Extract the (X, Y) coordinate from the center of the cell holding the provided text.  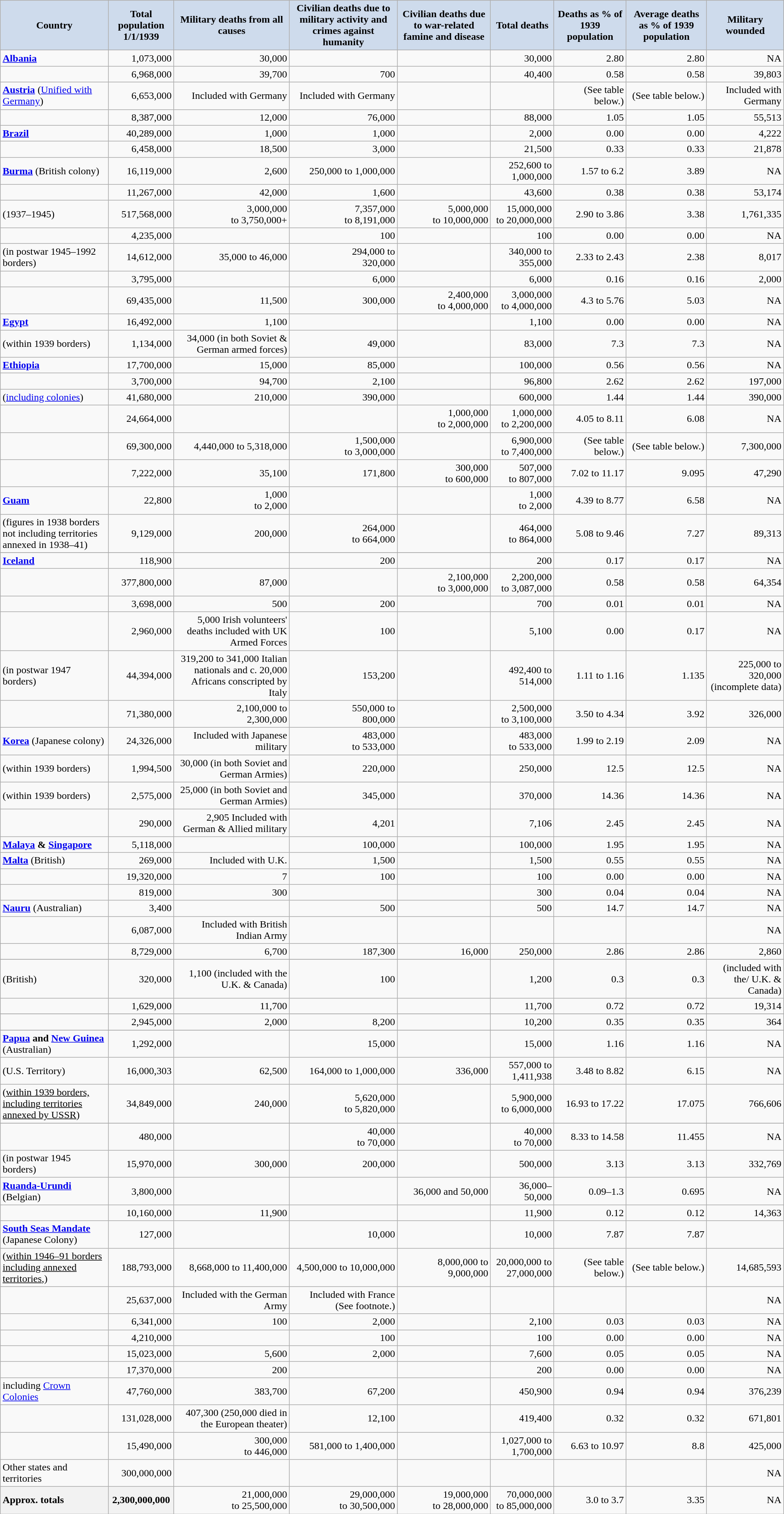
4,201 (343, 823)
41,680,000 (141, 397)
55,513 (745, 117)
70,000,000to 85,000,000 (522, 1501)
17.075 (666, 1104)
517,568,000 (141, 214)
11,267,000 (141, 192)
3,000,000 to 3,750,000+ (232, 214)
1,134,000 (141, 344)
1,200 (522, 979)
1,000,000to 2,000,000 (444, 419)
Included with British Indian Army (232, 930)
47,760,000 (141, 1391)
383,700 (232, 1391)
35,000 to 46,000 (232, 257)
5.08 to 9.46 (590, 533)
1.11 to 1.16 (590, 675)
47,290 (745, 473)
4,500,000 to 10,000,000 (343, 1267)
including Crown Colonies (54, 1391)
21,000,000to 25,500,000 (232, 1501)
5.03 (666, 301)
25,000 (in both Soviet and German Armies) (232, 796)
376,239 (745, 1391)
1,600 (343, 192)
Korea (Japanese colony) (54, 741)
1.57 to 6.2 (590, 171)
4.05 to 8.11 (590, 419)
44,394,000 (141, 675)
4,210,000 (141, 1338)
4,440,000 to 5,318,000 (232, 446)
483,000to 533,000 (343, 741)
8,729,000 (141, 951)
3.92 (666, 714)
6.15 (666, 1071)
3,698,000 (141, 604)
2,575,000 (141, 796)
1,500,000to 3,000,000 (343, 446)
210,000 (232, 397)
4,222 (745, 133)
1,027,000 to 1,700,000 (522, 1445)
22,800 (141, 500)
171,800 (343, 473)
492,400 to 514,000 (522, 675)
40,289,000 (141, 133)
83,000 (522, 344)
(included with the/ U.K. & Canada) (745, 979)
17,370,000 (141, 1369)
3,795,000 (141, 279)
Military wounded (745, 25)
2,945,000 (141, 1022)
85,000 (343, 365)
2.33 to 2.43 (590, 257)
Austria (Unified with Germany) (54, 96)
Included with the German Army (232, 1300)
5,000,000to 10,000,000 (444, 214)
36,000 and 50,000 (444, 1191)
Malta (British) (54, 860)
319,200 to 341,000 Italian nationals and c. 20,000 Africans conscripted by Italy (232, 675)
Malaya & Singapore (54, 845)
600,000 (522, 397)
Deaths as % of 1939 population (590, 25)
336,000 (444, 1071)
250,000 to 1,000,000 (343, 171)
24,326,000 (141, 741)
Total deaths (522, 25)
Ruanda-Urundi (Belgian) (54, 1191)
294,000 to320,000 (343, 257)
370,000 (522, 796)
1,629,000 (141, 1006)
(1937–1945) (54, 214)
10,200 (522, 1022)
1.135 (666, 675)
19,000,000to 28,000,000 (444, 1501)
20,000,000 to 27,000,000 (522, 1267)
Average deaths as % of 1939 population (666, 25)
21,500 (522, 149)
8.33 to 14.58 (590, 1137)
Burma (British colony) (54, 171)
Civilian deaths due to military activity and crimes against humanity (343, 25)
76,000 (343, 117)
Brazil (54, 133)
188,793,000 (141, 1267)
550,000 to800,000 (343, 714)
3,000 (343, 149)
42,000 (232, 192)
7 (232, 876)
25,637,000 (141, 1300)
419,400 (522, 1418)
19,314 (745, 1006)
14,612,000 (141, 257)
269,000 (141, 860)
766,606 (745, 1104)
9,129,000 (141, 533)
(in postwar 1945–1992 borders) (54, 257)
1,994,500 (141, 768)
2,200,000to 3,087,000 (522, 582)
8,017 (745, 257)
Iceland (54, 561)
Included with Japanese military (232, 741)
15,023,000 (141, 1354)
290,000 (141, 823)
40,400 (522, 74)
7,600 (522, 1354)
483,000 to 533,000 (522, 741)
0.09–1.3 (590, 1191)
7,222,000 (141, 473)
3,700,000 (141, 381)
3.0 to 3.7 (590, 1501)
Civilian deaths due to war-related famine and disease (444, 25)
6,653,000 (141, 96)
300,000 to 446,000 (232, 1445)
88,000 (522, 117)
1,073,000 (141, 58)
164,000 to 1,000,000 (343, 1071)
300,000,000 (141, 1473)
15,000,000to 20,000,000 (522, 214)
4.3 to 5.76 (590, 301)
43,600 (522, 192)
5,118,000 (141, 845)
1,000,000to 2,200,000 (522, 419)
8.8 (666, 1445)
34,000 (in both Soviet & German armed forces) (232, 344)
12,100 (343, 1418)
39,803 (745, 74)
3.50 to 4.34 (590, 714)
2,960,000 (141, 631)
(figures in 1938 borders not including territories annexed in 1938–41) (54, 533)
464,000to 864,000 (522, 533)
12,000 (232, 117)
(U.S. Territory) (54, 1071)
7,357,000 to 8,191,000 (343, 214)
16,000 (444, 951)
131,028,000 (141, 1418)
18,500 (232, 149)
6.63 to 10.97 (590, 1445)
264,000to 664,000 (343, 533)
581,000 to 1,400,000 (343, 1445)
326,000 (745, 714)
671,801 (745, 1418)
(within 1946–91 borders including annexed territories,) (54, 1267)
Albania (54, 58)
364 (745, 1022)
16,492,000 (141, 322)
819,000 (141, 892)
240,000 (232, 1104)
87,000 (232, 582)
16,000,303 (141, 1071)
2,860 (745, 951)
2.09 (666, 741)
24,664,000 (141, 419)
16,119,000 (141, 171)
7.27 (666, 533)
96,800 (522, 381)
7,106 (522, 823)
34,849,000 (141, 1104)
Other states and territories (54, 1473)
Papua and New Guinea (Australian) (54, 1043)
187,300 (343, 951)
Military deaths from all causes (232, 25)
2.90 to 3.86 (590, 214)
7.02 to 11.17 (590, 473)
320,000 (141, 979)
6.08 (666, 419)
340,000 to 355,000 (522, 257)
36,000–50,000 (522, 1191)
29,000,000to 30,500,000 (343, 1501)
0.695 (666, 1191)
7,300,000 (745, 446)
30,000 (in both Soviet and German Armies) (232, 768)
Guam (54, 500)
35,100 (232, 473)
332,769 (745, 1164)
118,900 (141, 561)
69,300,000 (141, 446)
39,700 (232, 74)
300,000to 600,000 (444, 473)
5,900,000 to 6,000,000 (522, 1104)
Country (54, 25)
(British) (54, 979)
127,000 (141, 1234)
3,000,000to 4,000,000 (522, 301)
9.095 (666, 473)
557,000 to 1,411,938 (522, 1071)
Ethiopia (54, 365)
1,292,000 (141, 1043)
14,685,593 (745, 1267)
Total population1/1/1939 (141, 25)
Included with U.K. (232, 860)
71,380,000 (141, 714)
53,174 (745, 192)
69,435,000 (141, 301)
345,000 (343, 796)
Included with France (See footnote.) (343, 1300)
3.48 to 8.82 (590, 1071)
377,800,000 (141, 582)
19,320,000 (141, 876)
2,600 (232, 171)
6,700 (232, 951)
480,000 (141, 1137)
450,900 (522, 1391)
3.35 (666, 1501)
10,160,000 (141, 1213)
6,968,000 (141, 74)
Approx. totals (54, 1501)
3.38 (666, 214)
197,000 (745, 381)
5,100 (522, 631)
64,354 (745, 582)
4.39 to 8.77 (590, 500)
3,800,000 (141, 1191)
8,668,000 to 11,400,000 (232, 1267)
2,500,000to 3,100,000 (522, 714)
17,700,000 (141, 365)
2.38 (666, 257)
1.99 to 2.19 (590, 741)
49,000 (343, 344)
2,300,000,000 (141, 1501)
6,458,000 (141, 149)
425,000 (745, 1445)
89,313 (745, 533)
4,235,000 (141, 235)
507,000to 807,000 (522, 473)
2,400,000to 4,000,000 (444, 301)
Egypt (54, 322)
11,500 (232, 301)
Nauru (Australian) (54, 908)
220,000 (343, 768)
3.89 (666, 171)
15,490,000 (141, 1445)
67,200 (343, 1391)
15,970,000 (141, 1164)
5,600 (232, 1354)
1,761,335 (745, 214)
(within 1939 borders, including territories annexed by USSR) (54, 1104)
6,341,000 (141, 1322)
2,905 Included with German & Allied military (232, 823)
8,000,000 to 9,000,000 (444, 1267)
1,100 (included with the U.K. & Canada) (232, 979)
5,000 Irish volunteers' deaths included with UK Armed Forces (232, 631)
21,878 (745, 149)
(in postwar 1945 borders) (54, 1164)
407,300 (250,000 died in the European theater) (232, 1418)
153,200 (343, 675)
500,000 (522, 1164)
16.93 to 17.22 (590, 1104)
225,000 to 320,000 (incomplete data) (745, 675)
2,100,000 to2,300,000 (232, 714)
5,620,000to 5,820,000 (343, 1104)
(in postwar 1947 borders) (54, 675)
6,087,000 (141, 930)
6.58 (666, 500)
8,387,000 (141, 117)
11.455 (666, 1137)
2,100,000to 3,000,000 (444, 582)
South Seas Mandate (Japanese Colony) (54, 1234)
6,900,000 to 7,400,000 (522, 446)
62,500 (232, 1071)
14,363 (745, 1213)
(including colonies) (54, 397)
8,200 (343, 1022)
3,400 (141, 908)
252,600 to 1,000,000 (522, 171)
94,700 (232, 381)
